For the text-containing cell, return its midpoint in [x, y] coordinate format. 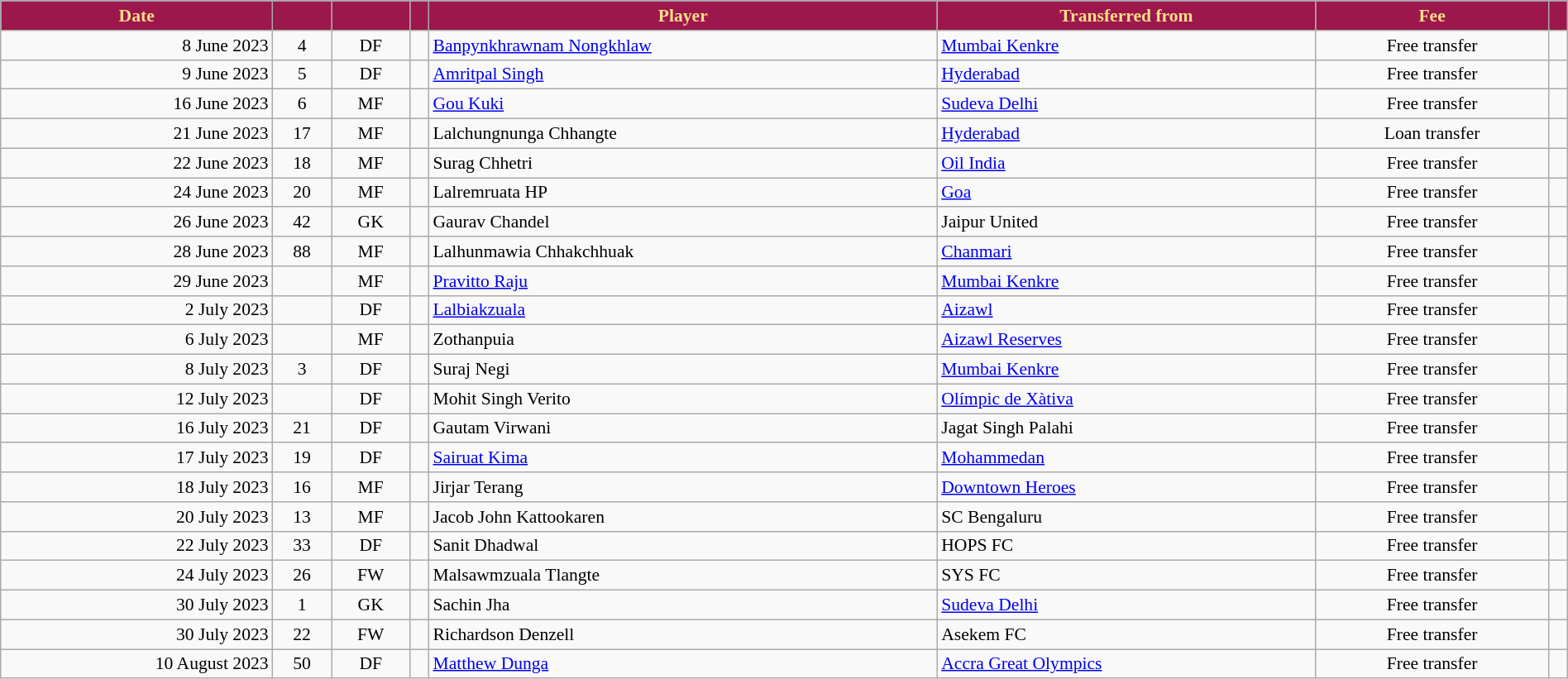
29 June 2023 [137, 281]
Downtown Heroes [1126, 487]
20 July 2023 [137, 517]
Chanmari [1126, 251]
Mohammedan [1126, 458]
3 [303, 370]
24 July 2023 [137, 576]
Goa [1126, 193]
8 July 2023 [137, 370]
10 August 2023 [137, 664]
9 June 2023 [137, 74]
Matthew Dunga [683, 664]
18 [303, 163]
Pravitto Raju [683, 281]
4 [303, 45]
28 June 2023 [137, 251]
1 [303, 605]
17 July 2023 [137, 458]
18 July 2023 [137, 487]
Gaurav Chandel [683, 222]
Date [137, 16]
22 [303, 634]
Lalremruata HP [683, 193]
Jaipur United [1126, 222]
Aizawl Reserves [1126, 340]
22 June 2023 [137, 163]
24 June 2023 [137, 193]
Oil India [1126, 163]
Zothanpuia [683, 340]
Amritpal Singh [683, 74]
Asekem FC [1126, 634]
17 [303, 134]
Lalchungnunga Chhangte [683, 134]
SYS FC [1126, 576]
Transferred from [1126, 16]
Suraj Negi [683, 370]
13 [303, 517]
2 July 2023 [137, 310]
20 [303, 193]
26 June 2023 [137, 222]
Aizawl [1126, 310]
Jagat Singh Palahi [1126, 428]
8 June 2023 [137, 45]
22 July 2023 [137, 546]
Sachin Jha [683, 605]
SC Bengaluru [1126, 517]
5 [303, 74]
50 [303, 664]
42 [303, 222]
Lalhunmawia Chhakchhuak [683, 251]
Mohit Singh Verito [683, 399]
19 [303, 458]
16 June 2023 [137, 104]
Sanit Dhadwal [683, 546]
Lalbiakzuala [683, 310]
6 [303, 104]
Surag Chhetri [683, 163]
26 [303, 576]
33 [303, 546]
HOPS FC [1126, 546]
Accra Great Olympics [1126, 664]
16 [303, 487]
12 July 2023 [137, 399]
Richardson Denzell [683, 634]
Loan transfer [1432, 134]
Banpynkhrawnam Nongkhlaw [683, 45]
16 July 2023 [137, 428]
Fee [1432, 16]
Sairuat Kima [683, 458]
Gou Kuki [683, 104]
21 June 2023 [137, 134]
Gautam Virwani [683, 428]
Jirjar Terang [683, 487]
Jacob John Kattookaren [683, 517]
21 [303, 428]
Malsawmzuala Tlangte [683, 576]
6 July 2023 [137, 340]
88 [303, 251]
Olímpic de Xàtiva [1126, 399]
Player [683, 16]
